Identify which cell holds the provided text, then report its [X, Y] central coordinate. 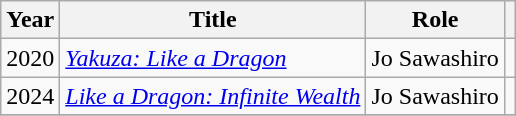
2024 [30, 96]
Yakuza: Like a Dragon [213, 58]
2020 [30, 58]
Year [30, 20]
Role [435, 20]
Title [213, 20]
Like a Dragon: Infinite Wealth [213, 96]
